Detect which cell encompasses the target text, then output its (X, Y) center coordinate. 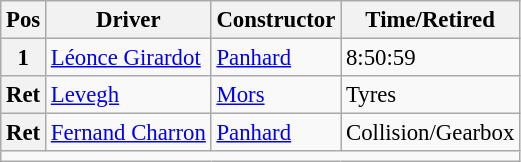
Constructor (276, 20)
Fernand Charron (129, 133)
1 (24, 58)
Tyres (430, 95)
8:50:59 (430, 58)
Mors (276, 95)
Léonce Girardot (129, 58)
Time/Retired (430, 20)
Collision/Gearbox (430, 133)
Driver (129, 20)
Levegh (129, 95)
Pos (24, 20)
